Locate the cell with the specified text and output its (X, Y) center coordinate. 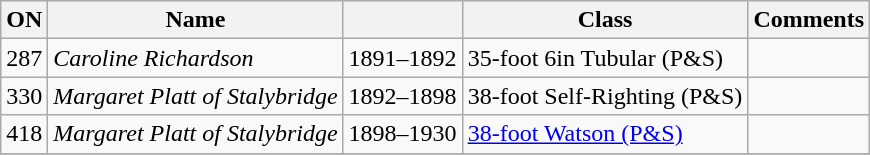
1898–1930 (402, 134)
Class (605, 20)
35-foot 6in Tubular (P&S) (605, 58)
Name (196, 20)
Caroline Richardson (196, 58)
38-foot Watson (P&S) (605, 134)
1892–1898 (402, 96)
Comments (809, 20)
418 (24, 134)
287 (24, 58)
38-foot Self-Righting (P&S) (605, 96)
330 (24, 96)
1891–1892 (402, 58)
ON (24, 20)
